Return the (X, Y) coordinate for the center point of the cell that contains the specified text.  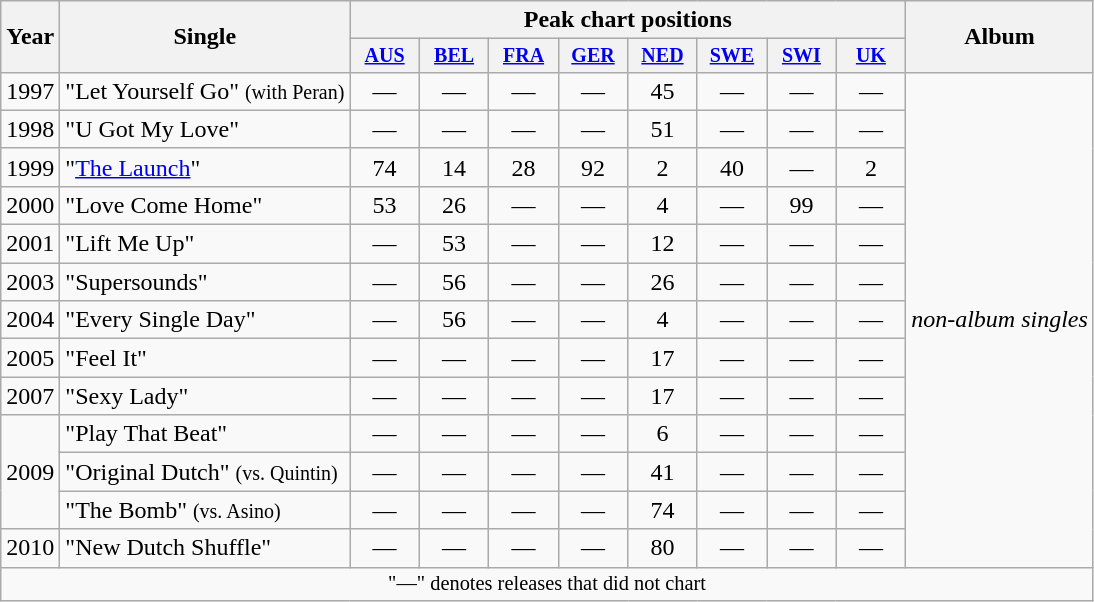
14 (454, 167)
Album (1000, 37)
"Love Come Home" (205, 205)
1998 (30, 129)
1997 (30, 91)
2009 (30, 472)
2003 (30, 282)
"Play That Beat" (205, 434)
"New Dutch Shuffle" (205, 548)
"Let Yourself Go" (with Peran) (205, 91)
80 (662, 548)
"The Launch" (205, 167)
2004 (30, 320)
"The Bomb" (vs. Asino) (205, 510)
"Lift Me Up" (205, 244)
SWI (802, 56)
BEL (454, 56)
51 (662, 129)
"—" denotes releases that did not chart (548, 584)
45 (662, 91)
2001 (30, 244)
FRA (524, 56)
28 (524, 167)
"Feel It" (205, 358)
2010 (30, 548)
"Every Single Day" (205, 320)
92 (592, 167)
"Supersounds" (205, 282)
UK (870, 56)
99 (802, 205)
41 (662, 472)
NED (662, 56)
non-album singles (1000, 320)
GER (592, 56)
40 (732, 167)
12 (662, 244)
Single (205, 37)
"U Got My Love" (205, 129)
Peak chart positions (628, 20)
2007 (30, 396)
SWE (732, 56)
"Sexy Lady" (205, 396)
Year (30, 37)
"Original Dutch" (vs. Quintin) (205, 472)
2005 (30, 358)
6 (662, 434)
AUS (384, 56)
2000 (30, 205)
1999 (30, 167)
